Return (x, y) of the center of cell containing provided text 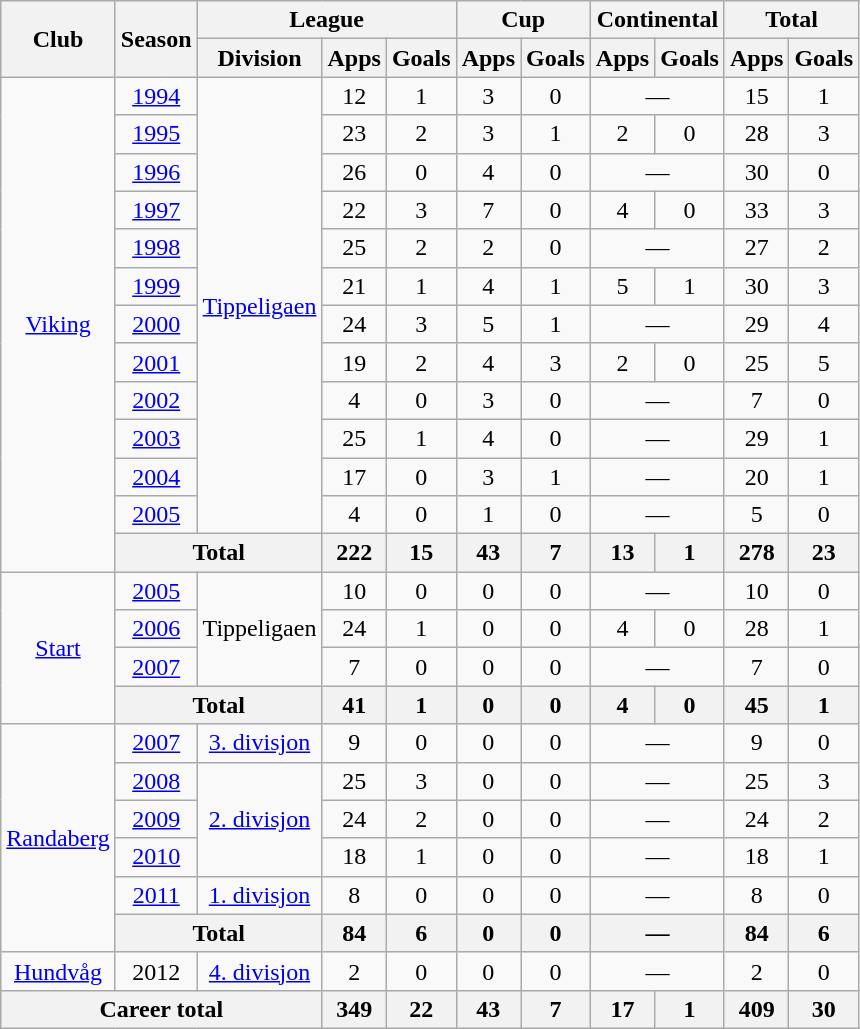
League (326, 20)
2011 (156, 895)
1. divisjon (260, 895)
Division (260, 58)
1999 (156, 286)
Start (58, 648)
2002 (156, 400)
20 (756, 477)
13 (622, 553)
Club (58, 39)
26 (354, 172)
19 (354, 362)
Career total (162, 1009)
2009 (156, 819)
Viking (58, 324)
2004 (156, 477)
349 (354, 1009)
2001 (156, 362)
278 (756, 553)
2000 (156, 324)
27 (756, 248)
2010 (156, 857)
2. divisjon (260, 819)
41 (354, 705)
1996 (156, 172)
1997 (156, 210)
45 (756, 705)
409 (756, 1009)
1995 (156, 134)
21 (354, 286)
12 (354, 96)
3. divisjon (260, 743)
2008 (156, 781)
Randaberg (58, 838)
2006 (156, 629)
Season (156, 39)
1994 (156, 96)
2012 (156, 971)
2003 (156, 438)
Hundvåg (58, 971)
Continental (657, 20)
4. divisjon (260, 971)
33 (756, 210)
1998 (156, 248)
Cup (523, 20)
222 (354, 553)
